Detect which cell encompasses the target text, then output its [x, y] center coordinate. 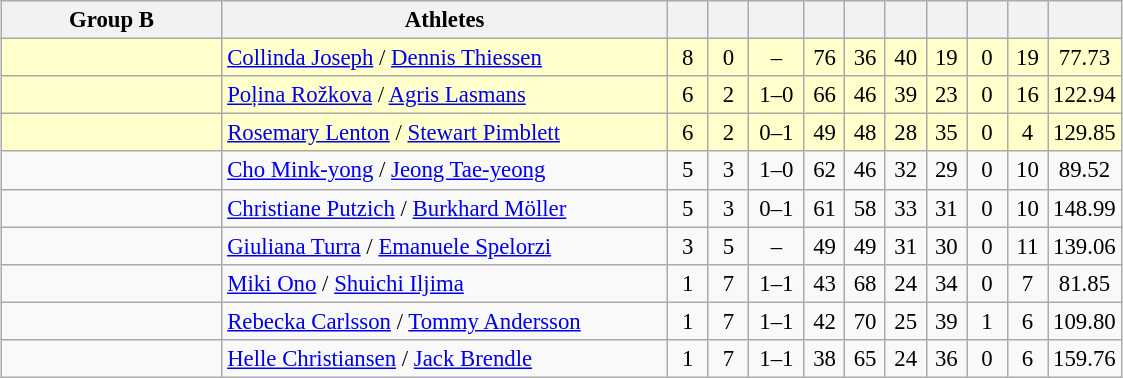
48 [866, 133]
42 [824, 321]
38 [824, 358]
Helle Christiansen / Jack Brendle [445, 358]
76 [824, 58]
139.06 [1084, 246]
Miki Ono / Shuichi Iljima [445, 283]
30 [946, 246]
43 [824, 283]
61 [824, 208]
28 [906, 133]
81.85 [1084, 283]
Rebecka Carlsson / Tommy Andersson [445, 321]
35 [946, 133]
89.52 [1084, 170]
Athletes [445, 20]
122.94 [1084, 95]
25 [906, 321]
62 [824, 170]
Giuliana Turra / Emanuele Spelorzi [445, 246]
65 [866, 358]
Collinda Joseph / Dennis Thiessen [445, 58]
32 [906, 170]
23 [946, 95]
8 [688, 58]
11 [1028, 246]
Poļina Rožkova / Agris Lasmans [445, 95]
129.85 [1084, 133]
68 [866, 283]
66 [824, 95]
4 [1028, 133]
159.76 [1084, 358]
40 [906, 58]
Cho Mink-yong / Jeong Tae-yeong [445, 170]
Group B [112, 20]
33 [906, 208]
58 [866, 208]
Christiane Putzich / Burkhard Möller [445, 208]
Rosemary Lenton / Stewart Pimblett [445, 133]
148.99 [1084, 208]
29 [946, 170]
34 [946, 283]
77.73 [1084, 58]
109.80 [1084, 321]
70 [866, 321]
16 [1028, 95]
